Return the (X, Y) coordinate for the center point of the cell that contains the specified text.  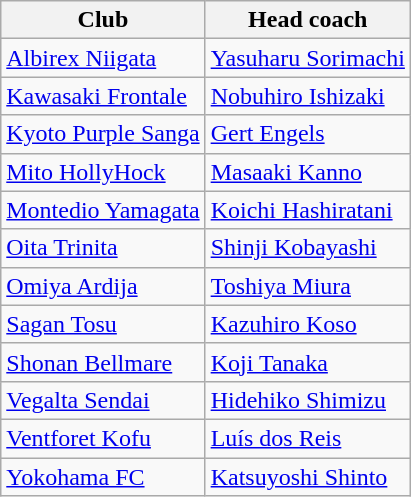
Koji Tanaka (308, 362)
Shinji Kobayashi (308, 248)
Montedio Yamagata (103, 210)
Luís dos Reis (308, 438)
Kyoto Purple Sanga (103, 134)
Katsuyoshi Shinto (308, 477)
Mito HollyHock (103, 172)
Gert Engels (308, 134)
Yasuharu Sorimachi (308, 58)
Shonan Bellmare (103, 362)
Ventforet Kofu (103, 438)
Club (103, 20)
Kawasaki Frontale (103, 96)
Vegalta Sendai (103, 400)
Oita Trinita (103, 248)
Toshiya Miura (308, 286)
Kazuhiro Koso (308, 324)
Koichi Hashiratani (308, 210)
Head coach (308, 20)
Albirex Niigata (103, 58)
Yokohama FC (103, 477)
Masaaki Kanno (308, 172)
Omiya Ardija (103, 286)
Nobuhiro Ishizaki (308, 96)
Hidehiko Shimizu (308, 400)
Sagan Tosu (103, 324)
